Locate the cell with the specified text and output its (X, Y) center coordinate. 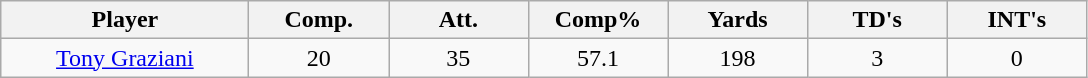
57.1 (598, 58)
Comp% (598, 20)
Yards (738, 20)
Player (125, 20)
TD's (877, 20)
35 (459, 58)
Tony Graziani (125, 58)
Att. (459, 20)
20 (319, 58)
0 (1017, 58)
3 (877, 58)
198 (738, 58)
INT's (1017, 20)
Comp. (319, 20)
